From the cell containing the given text, extract its center point as [x, y] coordinate. 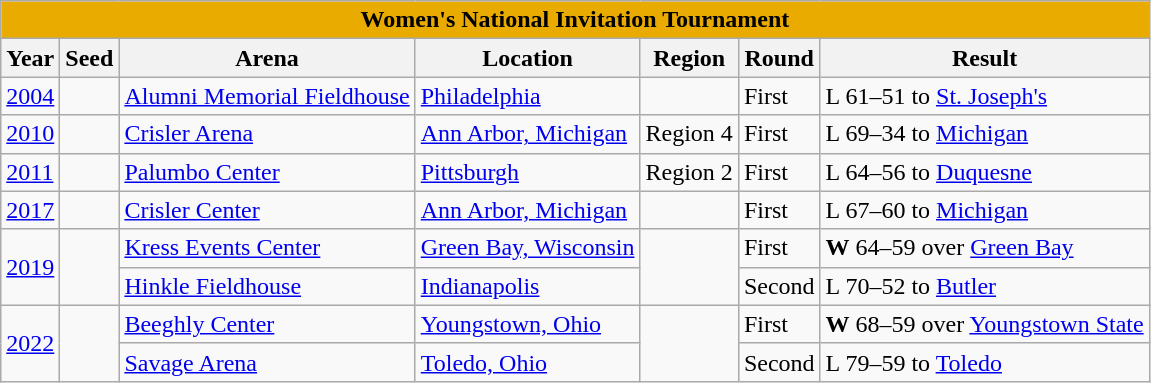
Hinkle Fieldhouse [267, 286]
Kress Events Center [267, 248]
L 61–51 to St. Joseph's [984, 96]
Seed [90, 58]
Palumbo Center [267, 172]
Arena [267, 58]
Region 4 [689, 134]
L 67–60 to Michigan [984, 210]
Youngstown, Ohio [528, 324]
L 64–56 to Duquesne [984, 172]
Beeghly Center [267, 324]
2011 [30, 172]
Philadelphia [528, 96]
2022 [30, 343]
W 64–59 over Green Bay [984, 248]
Region 2 [689, 172]
Location [528, 58]
Savage Arena [267, 362]
2010 [30, 134]
Toledo, Ohio [528, 362]
Pittsburgh [528, 172]
L 70–52 to Butler [984, 286]
Region [689, 58]
2017 [30, 210]
Alumni Memorial Fieldhouse [267, 96]
L 79–59 to Toledo [984, 362]
W 68–59 over Youngstown State [984, 324]
2004 [30, 96]
Round [779, 58]
Women's National Invitation Tournament [575, 20]
Indianapolis [528, 286]
Year [30, 58]
Green Bay, Wisconsin [528, 248]
Result [984, 58]
Crisler Arena [267, 134]
L 69–34 to Michigan [984, 134]
Crisler Center [267, 210]
2019 [30, 267]
